Extract the (x, y) coordinate from the center of the cell holding the provided text.  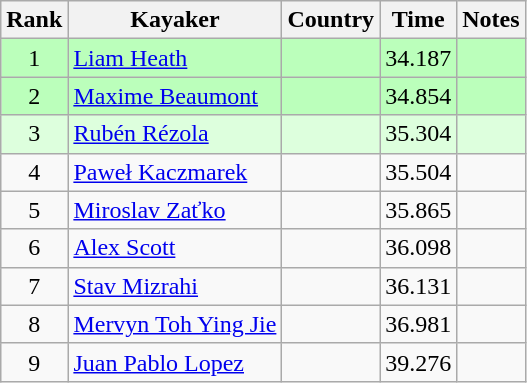
Rank (34, 20)
1 (34, 58)
36.098 (418, 248)
Notes (491, 20)
Time (418, 20)
Rubén Rézola (175, 134)
36.131 (418, 286)
Paweł Kaczmarek (175, 172)
Country (331, 20)
36.981 (418, 324)
2 (34, 96)
8 (34, 324)
Kayaker (175, 20)
35.865 (418, 210)
Liam Heath (175, 58)
9 (34, 362)
Stav Mizrahi (175, 286)
3 (34, 134)
Juan Pablo Lopez (175, 362)
34.854 (418, 96)
39.276 (418, 362)
35.504 (418, 172)
4 (34, 172)
Alex Scott (175, 248)
5 (34, 210)
34.187 (418, 58)
Maxime Beaumont (175, 96)
35.304 (418, 134)
Miroslav Zaťko (175, 210)
7 (34, 286)
6 (34, 248)
Mervyn Toh Ying Jie (175, 324)
